Capture the cell that displays the provided text and extract its [X, Y] central coordinate. 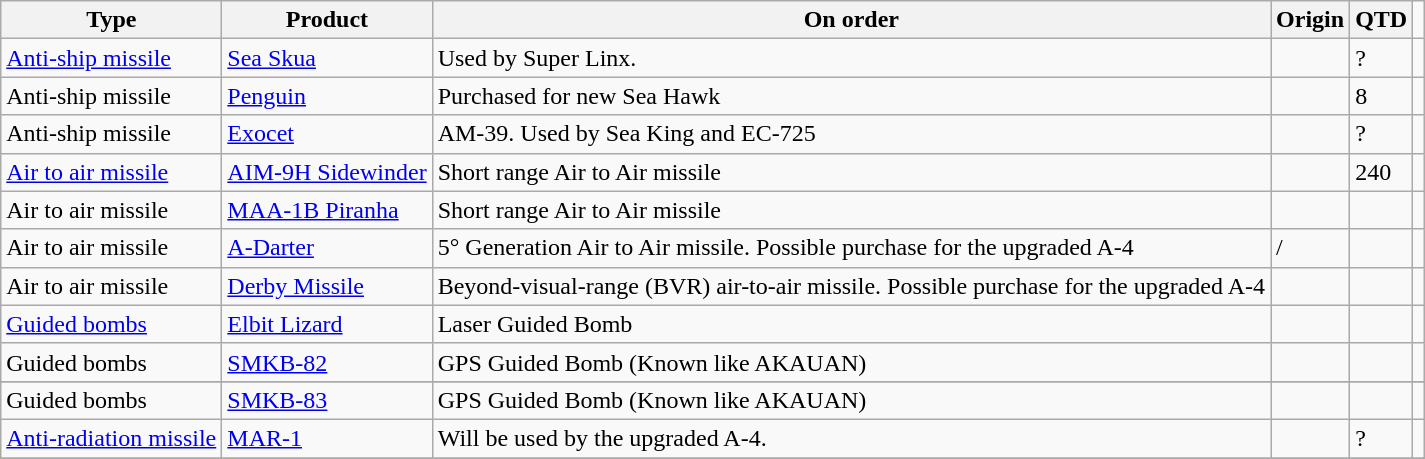
Penguin [327, 96]
Origin [1310, 20]
Beyond-visual-range (BVR) air-to-air missile. Possible purchase for the upgraded A-4 [851, 286]
Laser Guided Bomb [851, 324]
Used by Super Linx. [851, 58]
Product [327, 20]
A-Darter [327, 248]
MAR-1 [327, 438]
Sea Skua [327, 58]
SMKB-82 [327, 362]
8 [1382, 96]
5° Generation Air to Air missile. Possible purchase for the upgraded A-4 [851, 248]
/ [1310, 248]
QTD [1382, 20]
SMKB-83 [327, 400]
On order [851, 20]
Anti-radiation missile [112, 438]
AM-39. Used by Sea King and EC-725 [851, 134]
Purchased for new Sea Hawk [851, 96]
Type [112, 20]
MAA-1B Piranha [327, 210]
Exocet [327, 134]
240 [1382, 172]
Will be used by the upgraded A-4. [851, 438]
AIM-9H Sidewinder [327, 172]
Derby Missile [327, 286]
Elbit Lizard [327, 324]
